Identify which cell holds the provided text, then report its [X, Y] central coordinate. 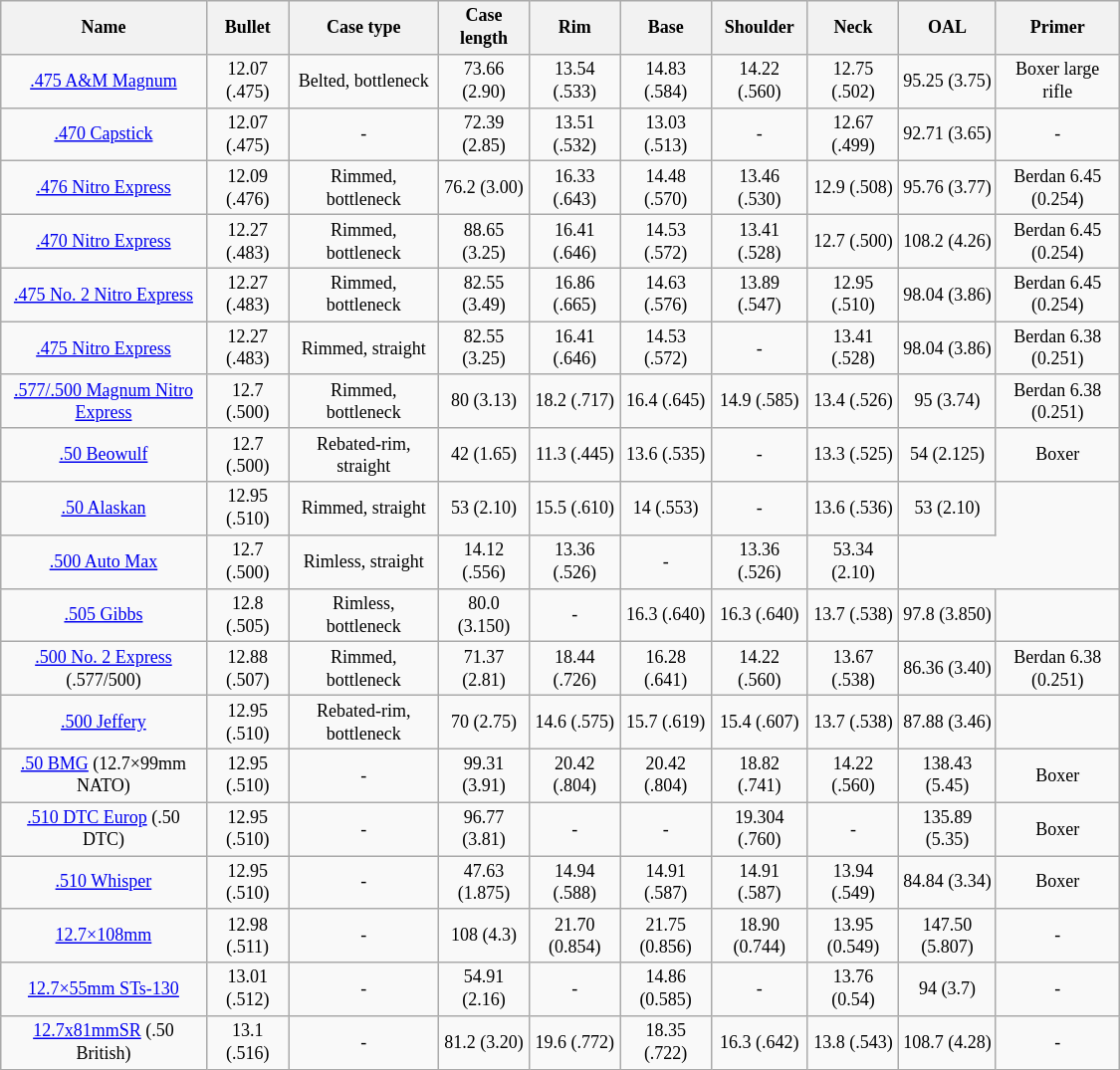
13.3 (.525) [852, 455]
13.76 (0.54) [852, 989]
12.67 (.499) [852, 134]
Rebated-rim, bottleneck [363, 722]
16.33 (.643) [575, 188]
13.8 (.543) [852, 1043]
81.2 (3.20) [484, 1043]
.500 Jeffery [104, 722]
13.46 (.530) [759, 188]
15.7 (.619) [665, 722]
15.4 (.607) [759, 722]
13.89 (.547) [759, 295]
12.88 (.507) [247, 669]
19.6 (.772) [575, 1043]
14.6 (.575) [575, 722]
14.83 (.584) [665, 81]
13.95 (0.549) [852, 936]
18.82 (.741) [759, 775]
.476 Nitro Express [104, 188]
21.70 (0.854) [575, 936]
Neck [852, 28]
18.35 (.722) [665, 1043]
138.43 (5.45) [948, 775]
Case length [484, 28]
47.63 (1.875) [484, 883]
147.50 (5.807) [948, 936]
.500 Auto Max [104, 561]
13.6 (.536) [852, 509]
Base [665, 28]
14.48 (.570) [665, 188]
14.12 (.556) [484, 561]
87.88 (3.46) [948, 722]
14.86 (0.585) [665, 989]
Rim [575, 28]
.577/.500 Magnum Nitro Express [104, 401]
11.3 (.445) [575, 455]
95 (3.74) [948, 401]
Name [104, 28]
13.51 (.532) [575, 134]
13.1 (.516) [247, 1043]
Rimless, bottleneck [363, 615]
19.304 (.760) [759, 829]
.50 Alaskan [104, 509]
12.98 (.511) [247, 936]
72.39 (2.85) [484, 134]
14.94 (.588) [575, 883]
95.25 (3.75) [948, 81]
108.2 (4.26) [948, 241]
12.09 (.476) [247, 188]
21.75 (0.856) [665, 936]
97.8 (3.850) [948, 615]
70 (2.75) [484, 722]
.50 BMG (12.7×99mm NATO) [104, 775]
80.0 (3.150) [484, 615]
Case type [363, 28]
.510 DTC Europ (.50 DTC) [104, 829]
.505 Gibbs [104, 615]
13.03 (.513) [665, 134]
.510 Whisper [104, 883]
14 (.553) [665, 509]
Bullet [247, 28]
15.5 (.610) [575, 509]
Shoulder [759, 28]
53.34 (2.10) [852, 561]
.50 Beowulf [104, 455]
12.75 (.502) [852, 81]
12.7x81mmSR (.50 British) [104, 1043]
.500 No. 2 Express (.577/500) [104, 669]
13.01 (.512) [247, 989]
86.36 (3.40) [948, 669]
Boxer large rifle [1057, 81]
82.55 (3.25) [484, 348]
12.8 (.505) [247, 615]
76.2 (3.00) [484, 188]
13.54 (.533) [575, 81]
Belted, bottleneck [363, 81]
73.66 (2.90) [484, 81]
Primer [1057, 28]
135.89 (5.35) [948, 829]
12.7×55mm STs-130 [104, 989]
13.4 (.526) [852, 401]
16.86 (.665) [575, 295]
42 (1.65) [484, 455]
88.65 (3.25) [484, 241]
.475 A&M Magnum [104, 81]
12.9 (.508) [852, 188]
16.28 (.641) [665, 669]
99.31 (3.91) [484, 775]
84.84 (3.34) [948, 883]
OAL [948, 28]
.475 No. 2 Nitro Express [104, 295]
96.77 (3.81) [484, 829]
71.37 (2.81) [484, 669]
95.76 (3.77) [948, 188]
.470 Nitro Express [104, 241]
13.6 (.535) [665, 455]
.470 Capstick [104, 134]
18.44 (.726) [575, 669]
16.3 (.642) [759, 1043]
14.9 (.585) [759, 401]
108.7 (4.28) [948, 1043]
54 (2.125) [948, 455]
54.91 (2.16) [484, 989]
18.2 (.717) [575, 401]
16.4 (.645) [665, 401]
92.71 (3.65) [948, 134]
Rimless, straight [363, 561]
Rebated-rim, straight [363, 455]
94 (3.7) [948, 989]
12.7×108mm [104, 936]
82.55 (3.49) [484, 295]
80 (3.13) [484, 401]
.475 Nitro Express [104, 348]
108 (4.3) [484, 936]
18.90 (0.744) [759, 936]
13.67 (.538) [852, 669]
13.94 (.549) [852, 883]
14.63 (.576) [665, 295]
